For the text-containing cell, return its midpoint in (X, Y) coordinate format. 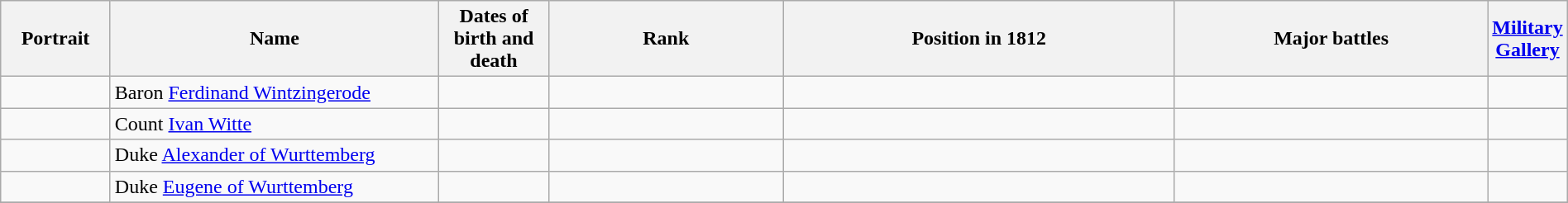
Count Ivan Witte (275, 124)
Military Gallery (1527, 39)
Major battles (1331, 39)
Dates of birth and death (495, 39)
Rank (666, 39)
Duke Alexander of Wurttemberg (275, 155)
Baron Ferdinand Wintzingerode (275, 92)
Portrait (56, 39)
Name (275, 39)
Position in 1812 (979, 39)
Duke Eugene of Wurttemberg (275, 186)
